Scan for the cell matching the given text and deliver its [X, Y] coordinate at center. 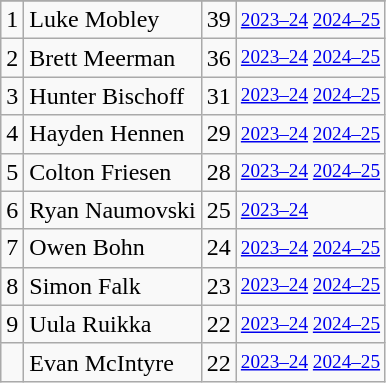
25 [218, 210]
Brett Meerman [112, 58]
3 [12, 96]
23 [218, 286]
Ryan Naumovski [112, 210]
29 [218, 134]
1 [12, 20]
24 [218, 248]
2 [12, 58]
Colton Friesen [112, 172]
36 [218, 58]
Hayden Hennen [112, 134]
Simon Falk [112, 286]
9 [12, 324]
5 [12, 172]
Luke Mobley [112, 20]
28 [218, 172]
Uula Ruikka [112, 324]
7 [12, 248]
39 [218, 20]
8 [12, 286]
Owen Bohn [112, 248]
31 [218, 96]
4 [12, 134]
Evan McIntyre [112, 362]
6 [12, 210]
Hunter Bischoff [112, 96]
2023–24 [310, 210]
